Pinpoint the cell where the given text exists, returning its (X, Y) midpoint coordinate. 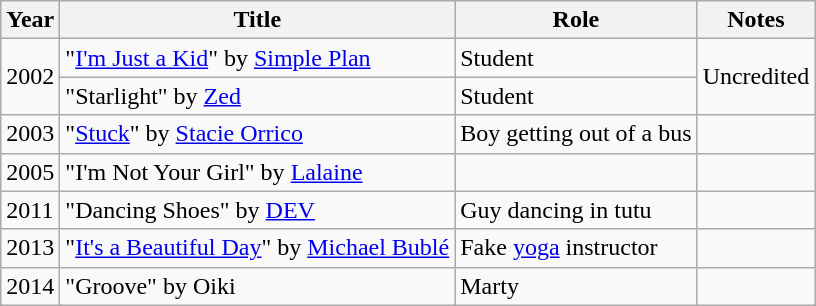
Title (258, 20)
Year (30, 20)
"Stuck" by Stacie Orrico (258, 134)
"Groove" by Oiki (258, 286)
2013 (30, 248)
"Dancing Shoes" by DEV (258, 210)
"I'm Not Your Girl" by Lalaine (258, 172)
Guy dancing in tutu (576, 210)
Notes (756, 20)
2003 (30, 134)
2014 (30, 286)
Fake yoga instructor (576, 248)
Boy getting out of a bus (576, 134)
Marty (576, 286)
"It's a Beautiful Day" by Michael Bublé (258, 248)
2011 (30, 210)
"I'm Just a Kid" by Simple Plan (258, 58)
"Starlight" by Zed (258, 96)
2005 (30, 172)
Uncredited (756, 77)
2002 (30, 77)
Role (576, 20)
